Extract the [X, Y] coordinate from the center of the cell holding the provided text.  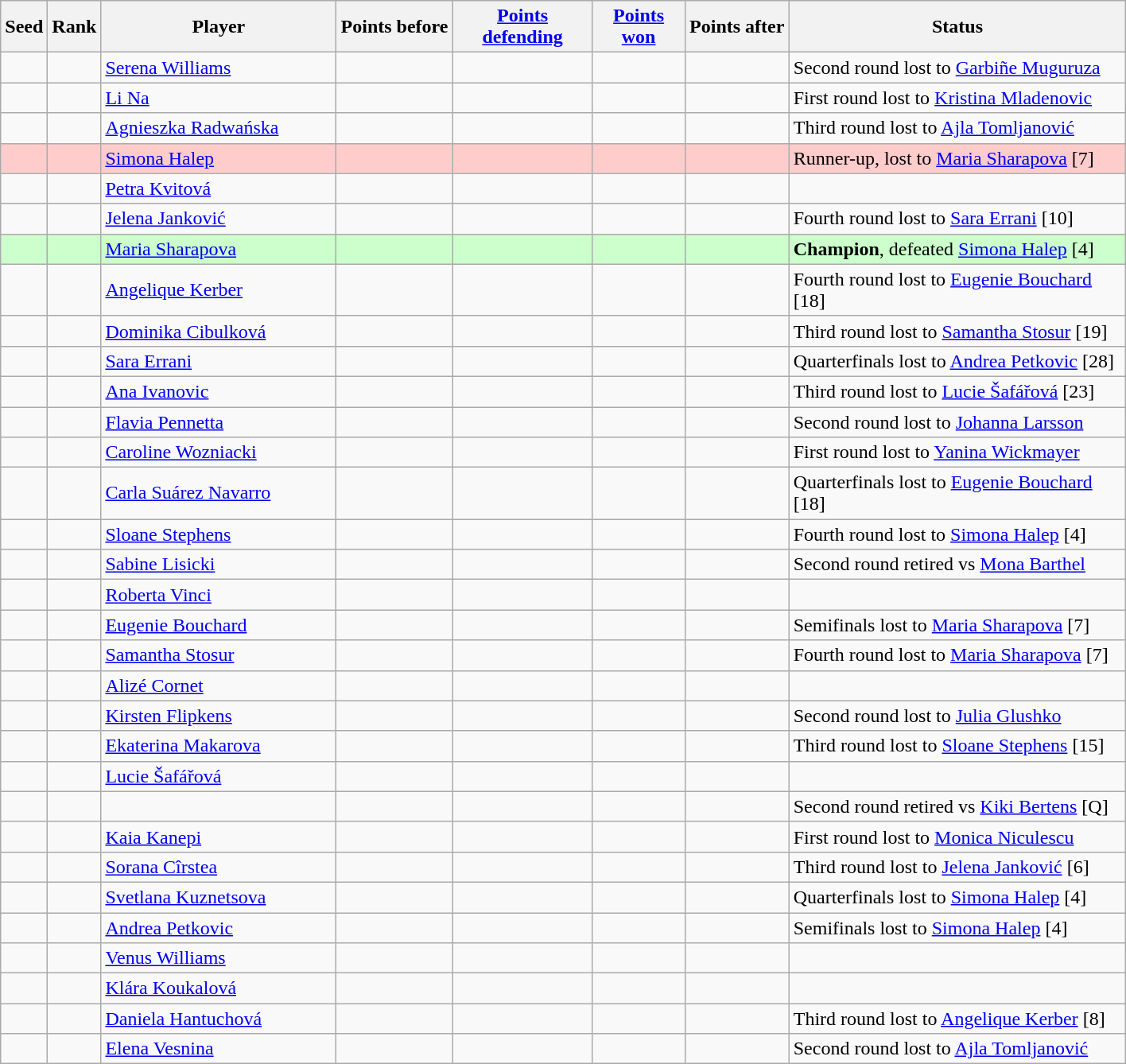
Quarterfinals lost to Andrea Petkovic [28] [957, 361]
Second round retired vs Mona Barthel [957, 565]
Sorana Cîrstea [219, 867]
Third round lost to Sloane Stephens [15] [957, 746]
Andrea Petkovic [219, 928]
Sara Errani [219, 361]
Player [219, 27]
Points defending [522, 27]
Maria Sharapova [219, 249]
Second round lost to Ajla Tomljanović [957, 1049]
Kaia Kanepi [219, 837]
Ekaterina Makarova [219, 746]
Sabine Lisicki [219, 565]
Alizé Cornet [219, 685]
Semifinals lost to Maria Sharapova [7] [957, 625]
Sloane Stephens [219, 534]
Klára Koukalová [219, 988]
Fourth round lost to Sara Errani [10] [957, 219]
Dominika Cibulková [219, 331]
Status [957, 27]
Li Na [219, 98]
Petra Kvitová [219, 188]
Third round lost to Samantha Stosur [19] [957, 331]
Venus Williams [219, 958]
Seed [24, 27]
Roberta Vinci [219, 595]
Third round lost to Lucie Šafářová [23] [957, 391]
Daniela Hantuchová [219, 1019]
Flavia Pennetta [219, 422]
First round lost to Yanina Wickmayer [957, 452]
Semifinals lost to Simona Halep [4] [957, 928]
Angelique Kerber [219, 289]
Points won [639, 27]
Serena Williams [219, 68]
Third round lost to Ajla Tomljanović [957, 128]
Fourth round lost to Eugenie Bouchard [18] [957, 289]
Second round lost to Johanna Larsson [957, 422]
Third round lost to Angelique Kerber [8] [957, 1019]
Agnieszka Radwańska [219, 128]
Caroline Wozniacki [219, 452]
Champion, defeated Simona Halep [4] [957, 249]
Rank [75, 27]
Jelena Janković [219, 219]
Eugenie Bouchard [219, 625]
Samantha Stosur [219, 655]
Fourth round lost to Maria Sharapova [7] [957, 655]
Ana Ivanovic [219, 391]
Simona Halep [219, 158]
Second round lost to Julia Glushko [957, 716]
Points after [736, 27]
Fourth round lost to Simona Halep [4] [957, 534]
Kirsten Flipkens [219, 716]
Lucie Šafářová [219, 776]
Points before [394, 27]
Elena Vesnina [219, 1049]
Third round lost to Jelena Janković [6] [957, 867]
Carla Suárez Navarro [219, 493]
Svetlana Kuznetsova [219, 897]
Second round retired vs Kiki Bertens [Q] [957, 806]
First round lost to Kristina Mladenovic [957, 98]
Quarterfinals lost to Simona Halep [4] [957, 897]
Quarterfinals lost to Eugenie Bouchard [18] [957, 493]
Runner-up, lost to Maria Sharapova [7] [957, 158]
Second round lost to Garbiñe Muguruza [957, 68]
First round lost to Monica Niculescu [957, 837]
